Determine the (X, Y) coordinate at the center of the cell enclosing the given text.  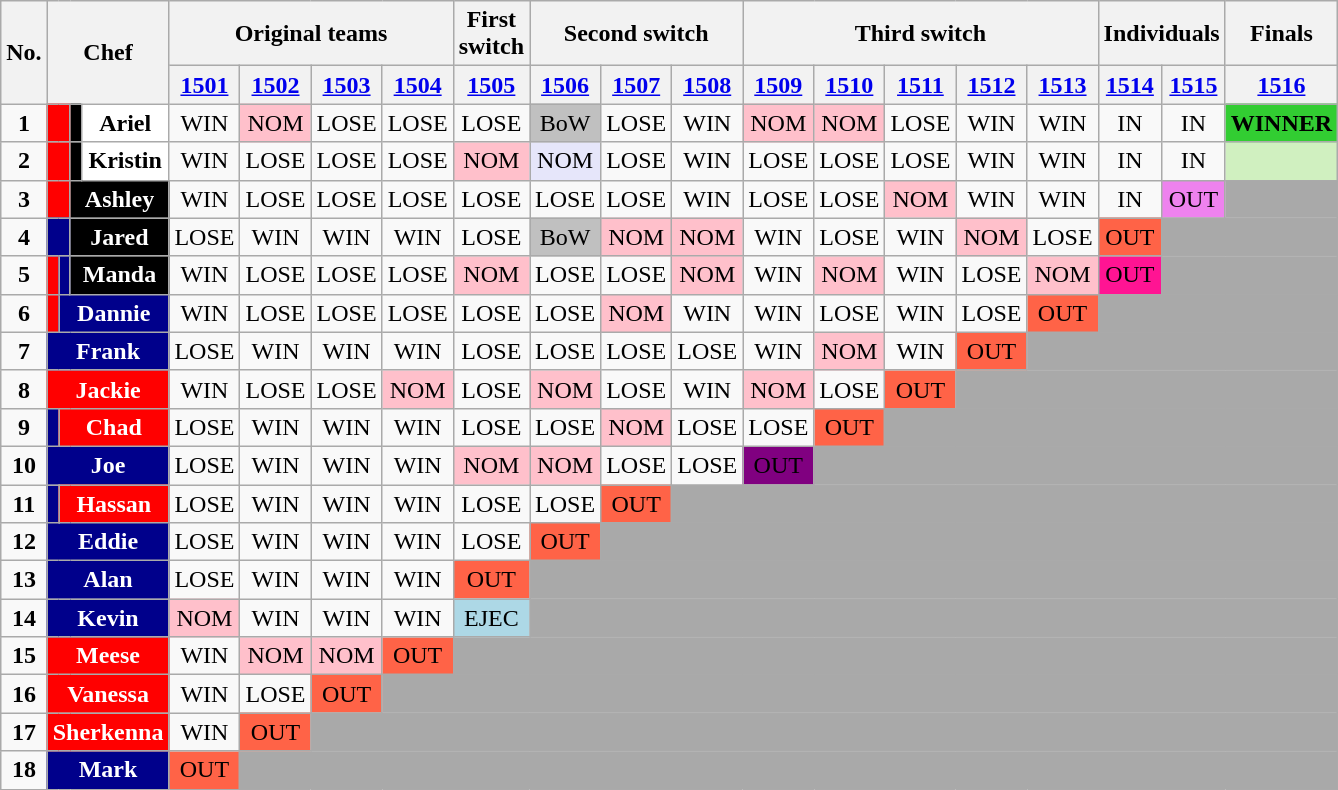
Jackie (108, 389)
1502 (276, 85)
1 (24, 123)
1511 (920, 85)
Kristin (124, 161)
2 (24, 161)
Vanessa (108, 694)
Meese (108, 656)
7 (24, 351)
Chef (108, 52)
Chad (114, 427)
1506 (566, 85)
WINNER (1281, 123)
Finals (1281, 34)
1513 (1062, 85)
Alan (108, 580)
EJEC (491, 618)
4 (24, 237)
8 (24, 389)
11 (24, 503)
Mark (108, 770)
12 (24, 542)
1504 (418, 85)
14 (24, 618)
Dannie (114, 313)
5 (24, 275)
1505 (491, 85)
10 (24, 465)
Eddie (108, 542)
Third switch (920, 34)
Ashley (120, 199)
Second switch (636, 34)
1501 (204, 85)
16 (24, 694)
No. (24, 52)
Ariel (124, 123)
1510 (850, 85)
Original teams (311, 34)
6 (24, 313)
Manda (120, 275)
Individuals (1162, 34)
1509 (778, 85)
17 (24, 732)
3 (24, 199)
13 (24, 580)
Joe (108, 465)
18 (24, 770)
1507 (636, 85)
1516 (1281, 85)
Firstswitch (491, 34)
Kevin (108, 618)
1514 (1130, 85)
Frank (108, 351)
Jared (120, 237)
Sherkenna (108, 732)
15 (24, 656)
Hassan (114, 503)
1508 (708, 85)
1515 (1194, 85)
1512 (992, 85)
9 (24, 427)
1503 (346, 85)
